Detect which cell encompasses the target text, then output its (X, Y) center coordinate. 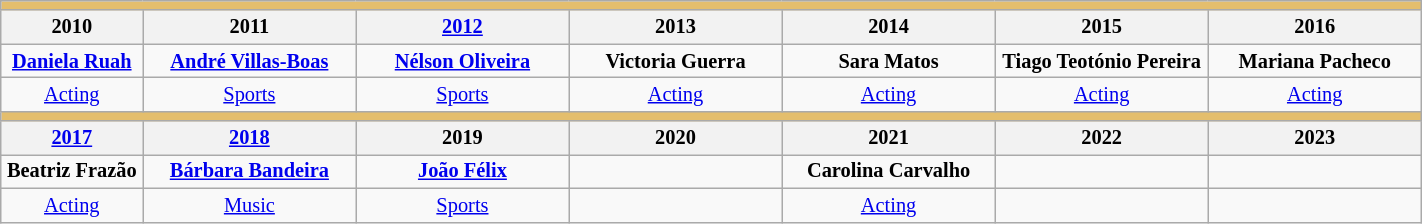
2023 (1314, 138)
Sara Matos (888, 61)
Bárbara Bandeira (250, 171)
André Villas-Boas (250, 61)
Mariana Pacheco (1314, 61)
2021 (888, 138)
Tiago Teotónio Pereira (1102, 61)
Daniela Ruah (72, 61)
2019 (462, 138)
2013 (676, 27)
Nélson Oliveira (462, 61)
2011 (250, 27)
2018 (250, 138)
2012 (462, 27)
Music (250, 205)
Carolina Carvalho (888, 171)
2010 (72, 27)
2015 (1102, 27)
2020 (676, 138)
Beatriz Frazão (72, 171)
2014 (888, 27)
2022 (1102, 138)
2016 (1314, 27)
Victoria Guerra (676, 61)
2017 (72, 138)
João Félix (462, 171)
